Scan for the cell matching the given text and deliver its [X, Y] coordinate at center. 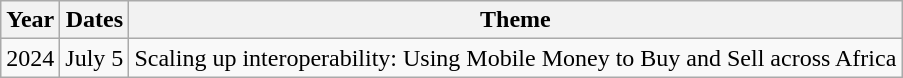
Scaling up interoperability: Using Mobile Money to Buy and Sell across Africa [516, 58]
July 5 [94, 58]
2024 [30, 58]
Theme [516, 20]
Year [30, 20]
Dates [94, 20]
